Locate the cell with the specified text and output its [X, Y] center coordinate. 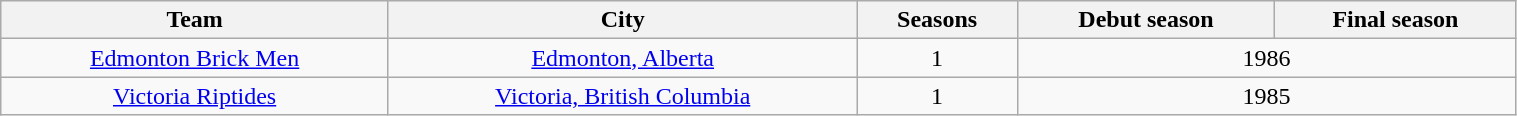
1985 [1266, 96]
City [622, 20]
Edmonton, Alberta [622, 58]
Seasons [937, 20]
1986 [1266, 58]
Victoria Riptides [195, 96]
Team [195, 20]
Debut season [1146, 20]
Edmonton Brick Men [195, 58]
Victoria, British Columbia [622, 96]
Final season [1396, 20]
